Pinpoint the cell where the given text exists, returning its [x, y] midpoint coordinate. 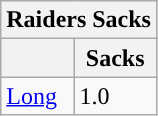
Sacks [116, 58]
Long [38, 96]
Raiders Sacks [79, 20]
1.0 [116, 96]
